Capture the cell that displays the provided text and extract its [x, y] central coordinate. 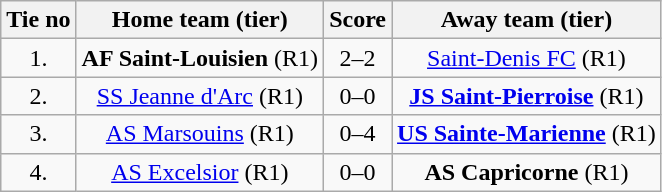
3. [38, 134]
0–4 [358, 134]
AF Saint-Louisien (R1) [200, 58]
Away team (tier) [527, 20]
1. [38, 58]
2–2 [358, 58]
Score [358, 20]
US Sainte-Marienne (R1) [527, 134]
4. [38, 172]
SS Jeanne d'Arc (R1) [200, 96]
AS Excelsior (R1) [200, 172]
AS Marsouins (R1) [200, 134]
Saint-Denis FC (R1) [527, 58]
JS Saint-Pierroise (R1) [527, 96]
2. [38, 96]
AS Capricorne (R1) [527, 172]
Tie no [38, 20]
Home team (tier) [200, 20]
